From the cell containing the given text, extract its center point as [X, Y] coordinate. 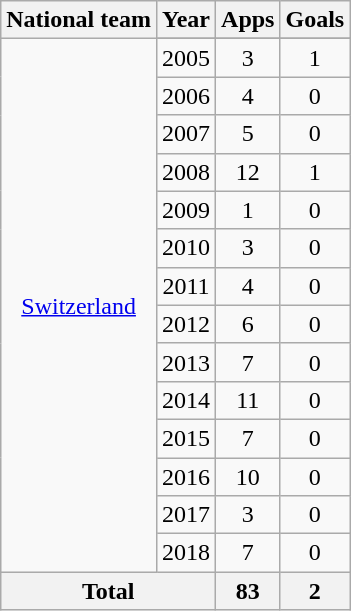
2015 [186, 438]
11 [248, 400]
2014 [186, 400]
Goals [315, 20]
6 [248, 324]
2009 [186, 210]
2017 [186, 515]
2011 [186, 286]
Total [108, 591]
2 [315, 591]
Apps [248, 20]
10 [248, 477]
83 [248, 591]
2005 [186, 58]
2012 [186, 324]
Year [186, 20]
2018 [186, 553]
2013 [186, 362]
2016 [186, 477]
2008 [186, 172]
Switzerland [79, 306]
5 [248, 134]
National team [79, 20]
2007 [186, 134]
2006 [186, 96]
12 [248, 172]
2010 [186, 248]
